Return (x, y) of the center of cell containing provided text 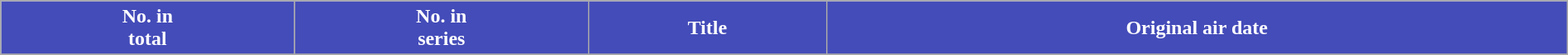
No. intotal (147, 28)
No. inseries (442, 28)
Original air date (1197, 28)
Title (707, 28)
